Provide the (X, Y) coordinate of the cell's center where the given text is located.  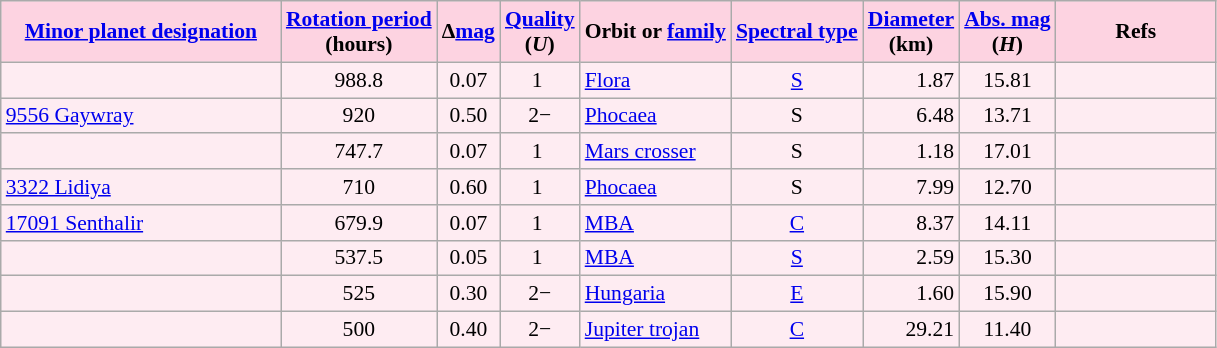
Jupiter trojan (656, 330)
3322 Lidiya (141, 187)
0.05 (468, 258)
Orbit or family (656, 32)
Minor planet designation (141, 32)
Δmag (468, 32)
29.21 (911, 330)
710 (359, 187)
7.99 (911, 187)
747.7 (359, 152)
Flora (656, 80)
17.01 (1007, 152)
679.9 (359, 223)
15.81 (1007, 80)
0.60 (468, 187)
17091 Senthalir (141, 223)
537.5 (359, 258)
15.90 (1007, 294)
0.40 (468, 330)
Rotation period(hours) (359, 32)
1.60 (911, 294)
0.50 (468, 116)
6.48 (911, 116)
1.87 (911, 80)
Refs (1136, 32)
13.71 (1007, 116)
988.8 (359, 80)
920 (359, 116)
1.18 (911, 152)
Quality(U) (540, 32)
Diameter(km) (911, 32)
Abs. mag(H) (1007, 32)
Hungaria (656, 294)
500 (359, 330)
0.30 (468, 294)
Spectral type (797, 32)
9556 Gaywray (141, 116)
14.11 (1007, 223)
E (797, 294)
12.70 (1007, 187)
15.30 (1007, 258)
8.37 (911, 223)
11.40 (1007, 330)
Mars crosser (656, 152)
525 (359, 294)
2.59 (911, 258)
